Scan for the cell matching the given text and deliver its (x, y) coordinate at center. 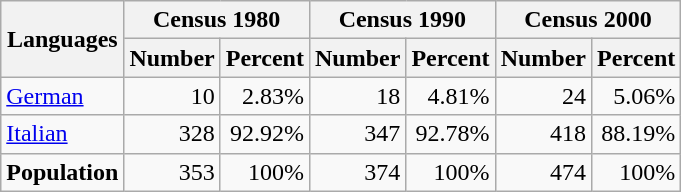
328 (172, 134)
Population (62, 172)
Italian (62, 134)
353 (172, 172)
Census 1990 (402, 20)
347 (357, 134)
4.81% (450, 96)
Languages (62, 39)
Census 1980 (217, 20)
474 (543, 172)
10 (172, 96)
374 (357, 172)
2.83% (264, 96)
88.19% (636, 134)
German (62, 96)
Census 2000 (588, 20)
5.06% (636, 96)
24 (543, 96)
18 (357, 96)
92.92% (264, 134)
418 (543, 134)
92.78% (450, 134)
